Capture the cell that displays the provided text and extract its [X, Y] central coordinate. 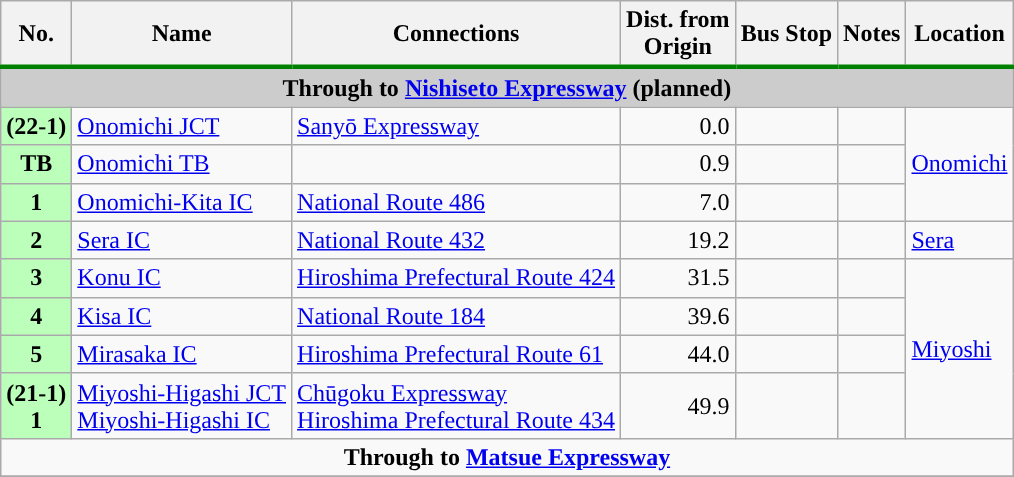
Sanyō Expressway [456, 126]
Connections [456, 34]
(22-1) [36, 126]
Hiroshima Prefectural Route 61 [456, 354]
19.2 [678, 240]
Onomichi JCT [182, 126]
31.5 [678, 278]
Name [182, 34]
Onomichi TB [182, 164]
7.0 [678, 202]
(21-1)1 [36, 406]
TB [36, 164]
Notes [872, 34]
49.9 [678, 406]
Mirasaka IC [182, 354]
Sera IC [182, 240]
Kisa IC [182, 316]
Onomichi [960, 164]
2 [36, 240]
Sera [960, 240]
Through to Matsue Expressway [507, 457]
Konu IC [182, 278]
39.6 [678, 316]
Dist. fromOrigin [678, 34]
No. [36, 34]
44.0 [678, 354]
Location [960, 34]
0.0 [678, 126]
Miyoshi [960, 348]
0.9 [678, 164]
Miyoshi-Higashi JCTMiyoshi-Higashi IC [182, 406]
5 [36, 354]
National Route 432 [456, 240]
National Route 184 [456, 316]
4 [36, 316]
Chūgoku ExpresswayHiroshima Prefectural Route 434 [456, 406]
National Route 486 [456, 202]
3 [36, 278]
Hiroshima Prefectural Route 424 [456, 278]
Bus Stop [786, 34]
1 [36, 202]
Onomichi-Kita IC [182, 202]
Through to Nishiseto Expressway (planned) [507, 87]
